Find where the given text appears and provide that cell's center as (X, Y) coordinate. 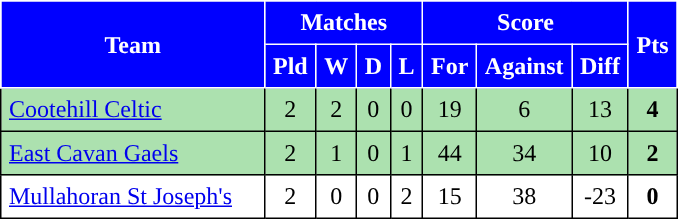
W (336, 66)
Diff (600, 66)
Against (524, 66)
For (450, 66)
15 (450, 197)
38 (524, 197)
Score (526, 23)
Mullahoran St Joseph's (133, 197)
Cootehill Celtic (133, 110)
Team (133, 44)
D (373, 66)
44 (450, 153)
4 (652, 110)
6 (524, 110)
19 (450, 110)
-23 (600, 197)
10 (600, 153)
Matches (344, 23)
Pld (290, 66)
13 (600, 110)
Pts (652, 44)
East Cavan Gaels (133, 153)
L (406, 66)
34 (524, 153)
